Search for the cell housing the specified text and yield its (X, Y) center coordinate. 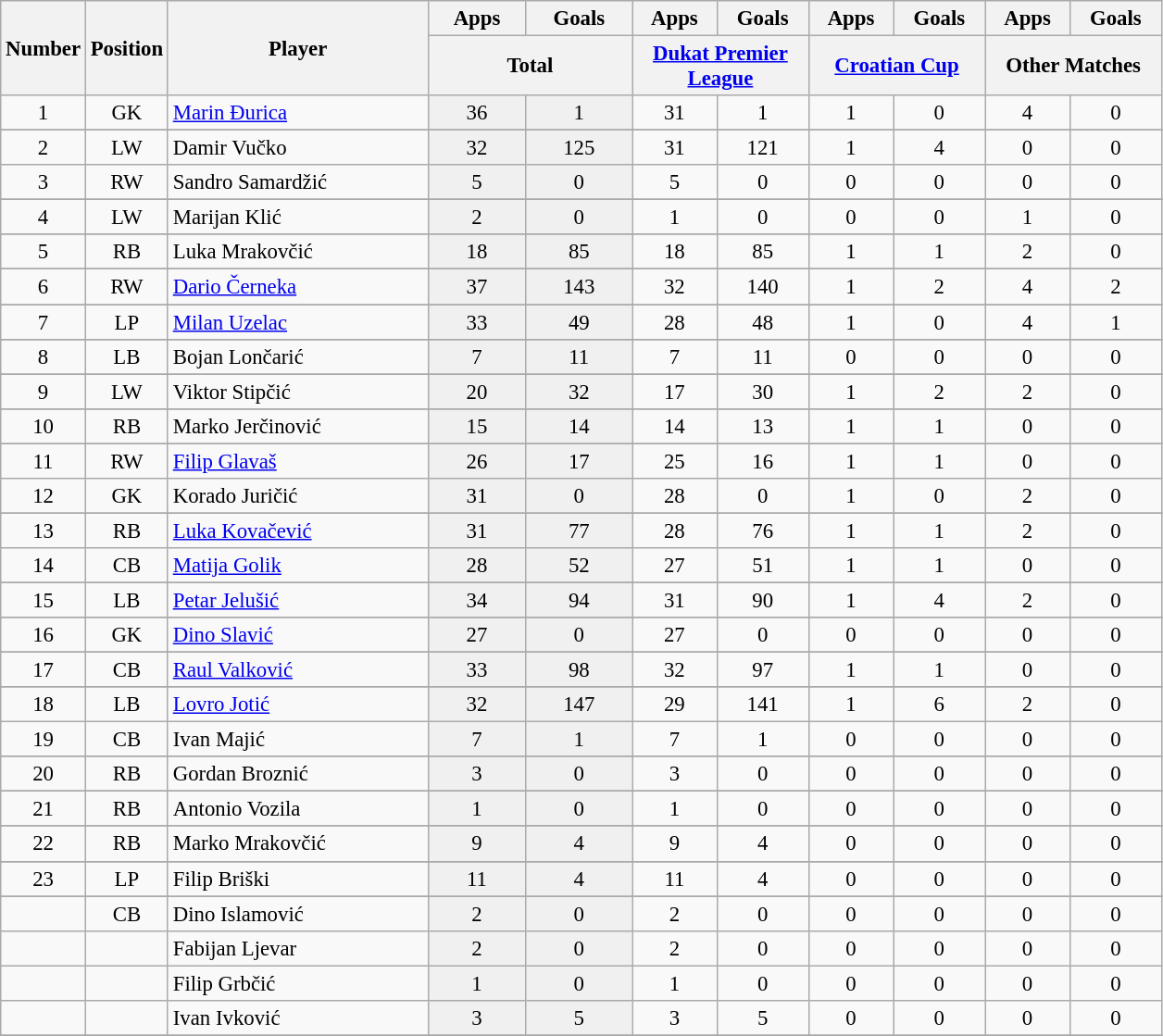
Ivan Majić (298, 740)
Viktor Stipčić (298, 392)
37 (477, 287)
51 (763, 566)
Fabijan Ljevar (298, 948)
Filip Glavaš (298, 461)
49 (580, 322)
76 (763, 530)
34 (477, 600)
Luka Kovačević (298, 530)
Antonio Vozila (298, 809)
Milan Uzelac (298, 322)
52 (580, 566)
48 (763, 322)
Dario Černeka (298, 287)
Damir Vučko (298, 148)
29 (675, 705)
Marijan Klić (298, 218)
97 (763, 670)
90 (763, 600)
23 (44, 879)
10 (44, 426)
Raul Valković (298, 670)
Number (44, 48)
12 (44, 496)
Korado Juričić (298, 496)
Player (298, 48)
Filip Briški (298, 879)
Marko Jerčinović (298, 426)
30 (763, 392)
Marin Đurica (298, 113)
121 (763, 148)
Marko Mrakovčić (298, 844)
36 (477, 113)
Ivan Ivković (298, 1018)
Lovro Jotić (298, 705)
Matija Golik (298, 566)
143 (580, 287)
Other Matches (1074, 67)
Total (530, 67)
Luka Mrakovčić (298, 253)
19 (44, 740)
141 (763, 705)
22 (44, 844)
Filip Grbčić (298, 983)
Gordan Broznić (298, 774)
94 (580, 600)
21 (44, 809)
147 (580, 705)
Bojan Lončarić (298, 356)
Petar Jelušić (298, 600)
Dino Slavić (298, 635)
25 (675, 461)
Croatian Cup (896, 67)
Dino Islamović (298, 914)
Sandro Samardžić (298, 182)
98 (580, 670)
8 (44, 356)
Position (126, 48)
26 (477, 461)
Dukat Premier League (720, 67)
77 (580, 530)
125 (580, 148)
140 (763, 287)
